Capture the cell that displays the provided text and extract its [X, Y] central coordinate. 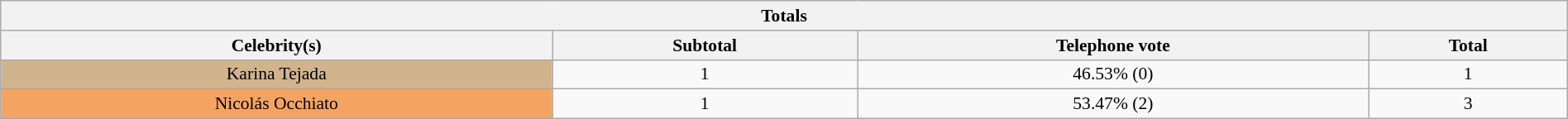
Totals [784, 16]
Telephone vote [1113, 45]
3 [1468, 104]
Karina Tejada [276, 74]
Subtotal [705, 45]
53.47% (2) [1113, 104]
Nicolás Occhiato [276, 104]
Total [1468, 45]
Celebrity(s) [276, 45]
46.53% (0) [1113, 74]
